Output the [x, y] coordinate of the center of the cell containing the given text.  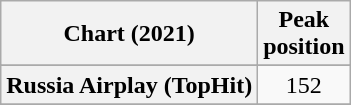
Chart (2021) [130, 34]
152 [304, 85]
Peakposition [304, 34]
Russia Airplay (TopHit) [130, 85]
